Return the (X, Y) coordinate for the center point of the cell that contains the specified text.  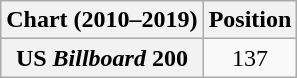
Position (250, 20)
US Billboard 200 (102, 58)
Chart (2010–2019) (102, 20)
137 (250, 58)
